Locate the cell with the specified text and output its (x, y) center coordinate. 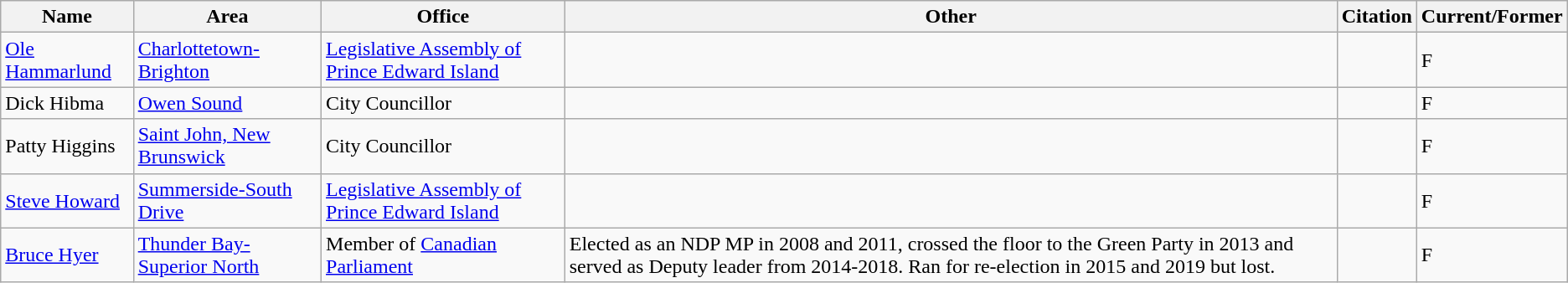
Member of Canadian Parliament (444, 255)
Steve Howard (67, 201)
Area (227, 17)
Dick Hibma (67, 103)
Other (951, 17)
Current/Former (1492, 17)
Patty Higgins (67, 146)
Summerside-South Drive (227, 201)
Saint John, New Brunswick (227, 146)
Owen Sound (227, 103)
Office (444, 17)
Ole Hammarlund (67, 60)
Charlottetown-Brighton (227, 60)
Thunder Bay-Superior North (227, 255)
Name (67, 17)
Citation (1377, 17)
Bruce Hyer (67, 255)
